Find where the given text appears and provide that cell's center as [x, y] coordinate. 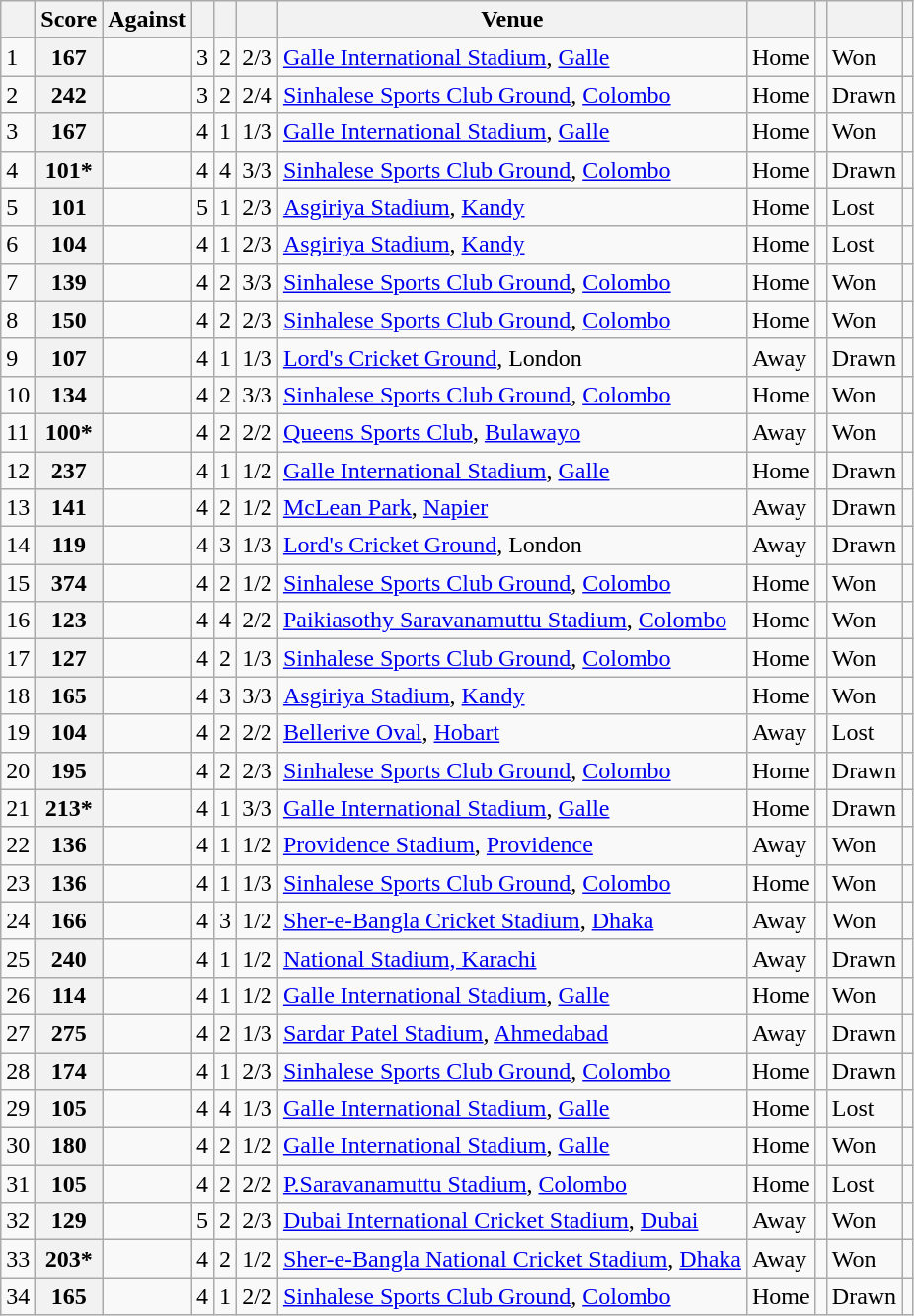
29 [18, 1109]
Score [69, 20]
McLean Park, Napier [511, 508]
20 [18, 770]
32 [18, 1221]
275 [69, 1033]
27 [18, 1033]
195 [69, 770]
P.Saravanamuttu Stadium, Colombo [511, 1184]
21 [18, 808]
107 [69, 357]
374 [69, 583]
Paikiasothy Saravanamuttu Stadium, Colombo [511, 621]
139 [69, 282]
174 [69, 1070]
213* [69, 808]
34 [18, 1296]
129 [69, 1221]
10 [18, 395]
101* [69, 170]
11 [18, 432]
Against [147, 20]
Bellerive Oval, Hobart [511, 733]
13 [18, 508]
14 [18, 546]
Dubai International Cricket Stadium, Dubai [511, 1221]
101 [69, 207]
6 [18, 245]
Queens Sports Club, Bulawayo [511, 432]
31 [18, 1184]
22 [18, 845]
8 [18, 320]
240 [69, 958]
9 [18, 357]
33 [18, 1259]
180 [69, 1146]
2/4 [258, 95]
Sher-e-Bangla Cricket Stadium, Dhaka [511, 920]
127 [69, 658]
141 [69, 508]
166 [69, 920]
Venue [511, 20]
237 [69, 471]
203* [69, 1259]
Sardar Patel Stadium, Ahmedabad [511, 1033]
7 [18, 282]
16 [18, 621]
24 [18, 920]
Providence Stadium, Providence [511, 845]
119 [69, 546]
26 [18, 995]
28 [18, 1070]
15 [18, 583]
Sher-e-Bangla National Cricket Stadium, Dhaka [511, 1259]
12 [18, 471]
100* [69, 432]
23 [18, 883]
150 [69, 320]
30 [18, 1146]
242 [69, 95]
114 [69, 995]
17 [18, 658]
123 [69, 621]
National Stadium, Karachi [511, 958]
25 [18, 958]
134 [69, 395]
19 [18, 733]
18 [18, 695]
